Detect which cell encompasses the target text, then output its [X, Y] center coordinate. 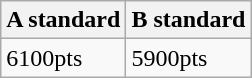
A standard [64, 20]
6100pts [64, 58]
5900pts [188, 58]
B standard [188, 20]
